Return (x, y) of the center of cell containing provided text 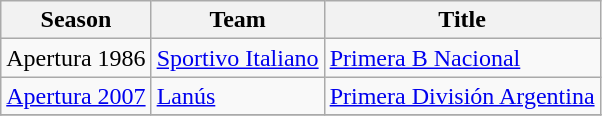
Title (462, 20)
Sportivo Italiano (238, 58)
Primera División Argentina (462, 96)
Season (76, 20)
Team (238, 20)
Apertura 2007 (76, 96)
Apertura 1986 (76, 58)
Lanús (238, 96)
Primera B Nacional (462, 58)
